Locate the cell with the specified text and output its (X, Y) center coordinate. 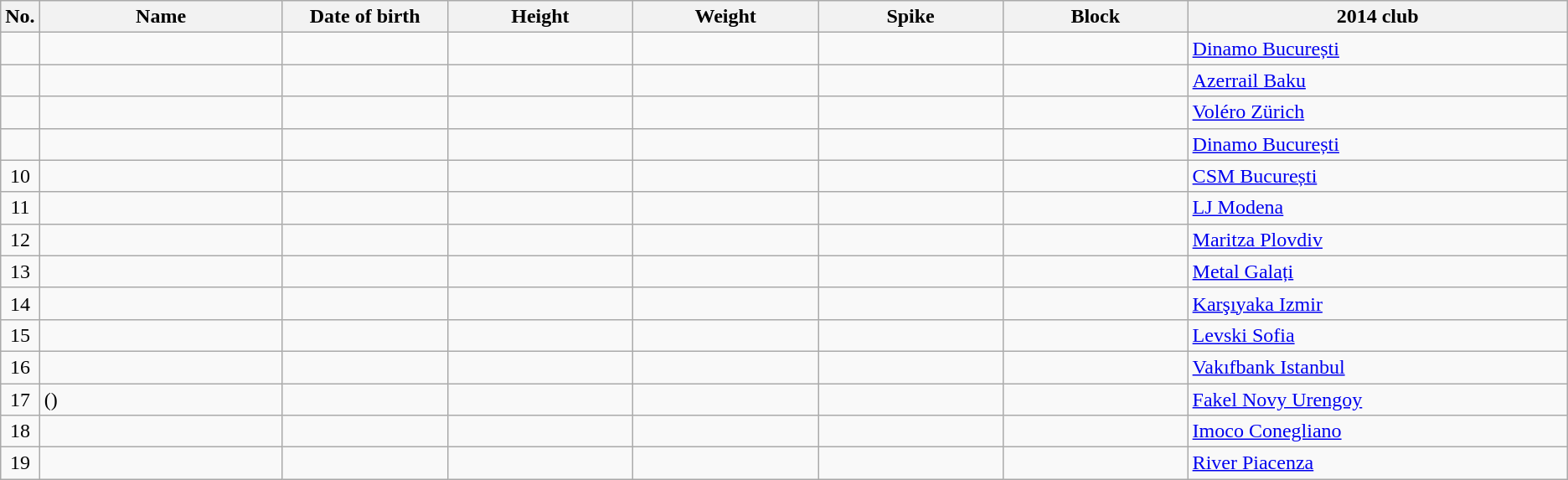
CSM București (1377, 176)
Weight (725, 17)
Fakel Novy Urengoy (1377, 400)
Height (539, 17)
16 (20, 367)
17 (20, 400)
Maritza Plovdiv (1377, 240)
() (161, 400)
Spike (911, 17)
No. (20, 17)
15 (20, 335)
Azerrail Baku (1377, 80)
Name (161, 17)
10 (20, 176)
12 (20, 240)
River Piacenza (1377, 463)
11 (20, 208)
Karşıyaka Izmir (1377, 303)
Voléro Zürich (1377, 112)
14 (20, 303)
13 (20, 271)
Vakıfbank Istanbul (1377, 367)
Imoco Conegliano (1377, 431)
Levski Sofia (1377, 335)
18 (20, 431)
Date of birth (365, 17)
Metal Galați (1377, 271)
LJ Modena (1377, 208)
Block (1096, 17)
2014 club (1377, 17)
19 (20, 463)
